Find where the given text appears and provide that cell's center as (X, Y) coordinate. 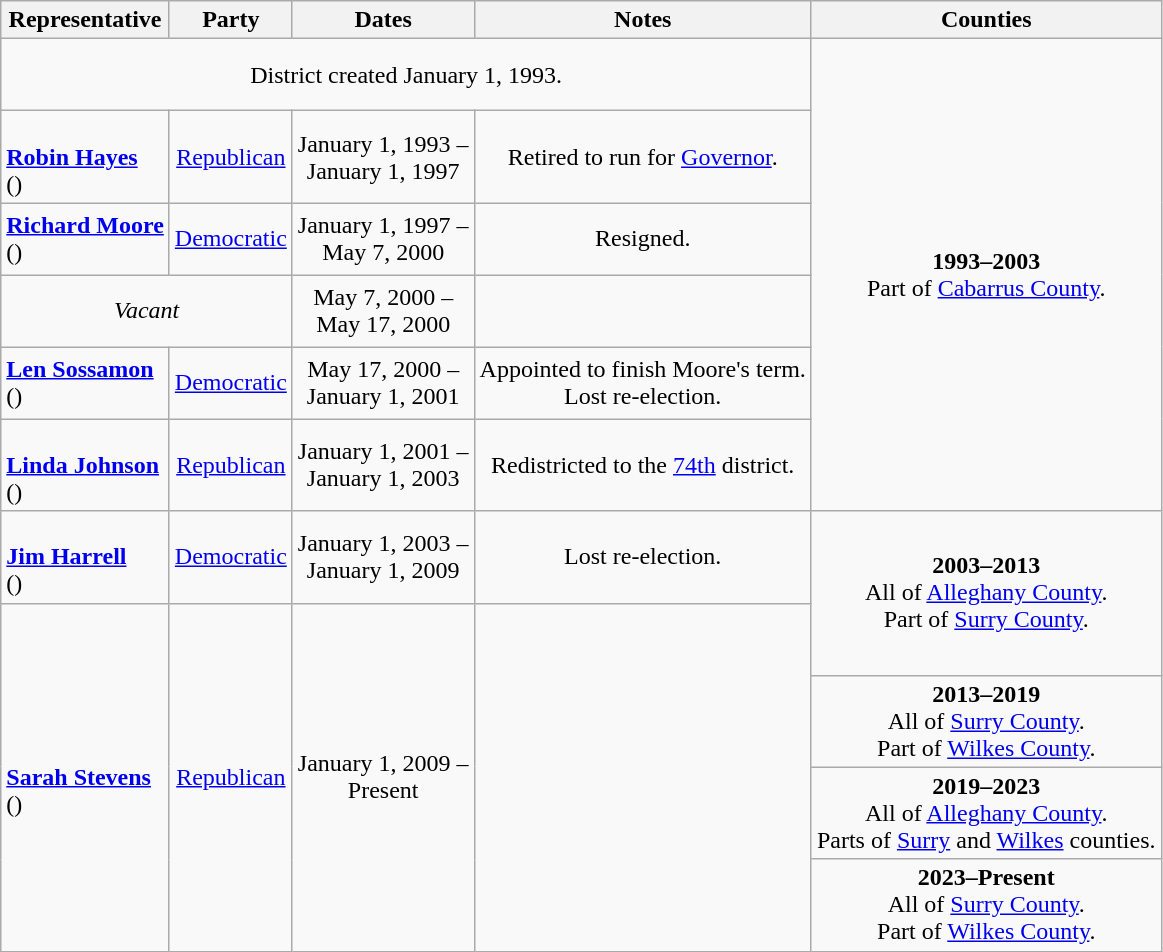
District created January 1, 1993. (406, 75)
2003–2013 All of Alleghany County. Part of Surry County. (986, 593)
2023–Present All of Surry County. Part of Wilkes County. (986, 905)
Resigned. (642, 239)
Appointed to finish Moore's term. Lost re-election. (642, 383)
Richard Moore() (86, 239)
2019–2023 All of Alleghany County. Parts of Surry and Wilkes counties. (986, 813)
January 1, 2003 – January 1, 2009 (383, 557)
May 7, 2000 – May 17, 2000 (383, 311)
Jim Harrell() (86, 557)
January 1, 2001 – January 1, 2003 (383, 465)
Party (230, 20)
2013–2019 All of Surry County. Part of Wilkes County. (986, 721)
Notes (642, 20)
Representative (86, 20)
Counties (986, 20)
Redistricted to the 74th district. (642, 465)
January 1, 1993 – January 1, 1997 (383, 157)
Sarah Stevens() (86, 777)
January 1, 2009 – Present (383, 777)
May 17, 2000 – January 1, 2001 (383, 383)
Dates (383, 20)
Linda Johnson() (86, 465)
Vacant (147, 311)
Len Sossamon() (86, 383)
1993–2003 Part of Cabarrus County. (986, 275)
Lost re-election. (642, 557)
Robin Hayes() (86, 157)
Retired to run for Governor. (642, 157)
January 1, 1997 – May 7, 2000 (383, 239)
